Find where the given text appears and provide that cell's center as (X, Y) coordinate. 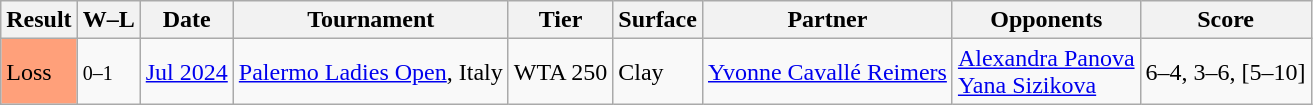
Tournament (370, 20)
Jul 2024 (186, 72)
W–L (108, 20)
Loss (39, 72)
Surface (658, 20)
6–4, 3–6, [5–10] (1226, 72)
Partner (827, 20)
Tier (560, 20)
Alexandra Panova Yana Sizikova (1046, 72)
Date (186, 20)
Score (1226, 20)
Palermo Ladies Open, Italy (370, 72)
Result (39, 20)
WTA 250 (560, 72)
Clay (658, 72)
0–1 (108, 72)
Opponents (1046, 20)
Yvonne Cavallé Reimers (827, 72)
